Return (x, y) of the center of cell containing provided text 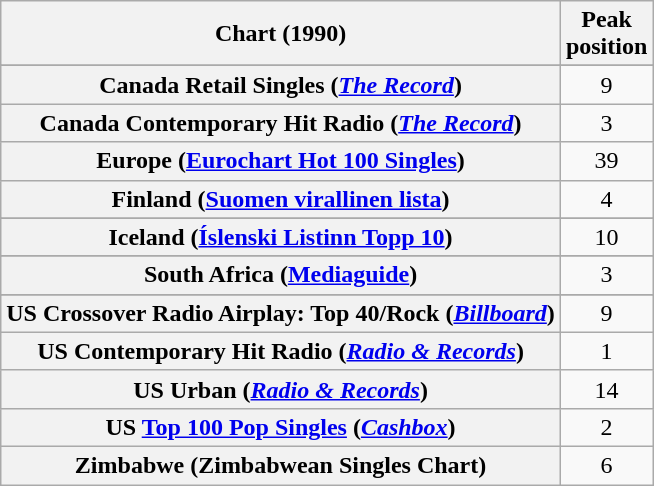
Iceland (Íslenski Listinn Topp 10) (281, 237)
Canada Retail Singles (The Record) (281, 85)
Peakposition (606, 34)
US Crossover Radio Airplay: Top 40/Rock (Billboard) (281, 313)
Chart (1990) (281, 34)
6 (606, 465)
US Urban (Radio & Records) (281, 389)
Canada Contemporary Hit Radio (The Record) (281, 123)
14 (606, 389)
2 (606, 427)
US Top 100 Pop Singles (Cashbox) (281, 427)
South Africa (Mediaguide) (281, 275)
4 (606, 199)
Zimbabwe (Zimbabwean Singles Chart) (281, 465)
US Contemporary Hit Radio (Radio & Records) (281, 351)
Europe (Eurochart Hot 100 Singles) (281, 161)
10 (606, 237)
1 (606, 351)
Finland (Suomen virallinen lista) (281, 199)
39 (606, 161)
